Find where the given text appears and provide that cell's center as [X, Y] coordinate. 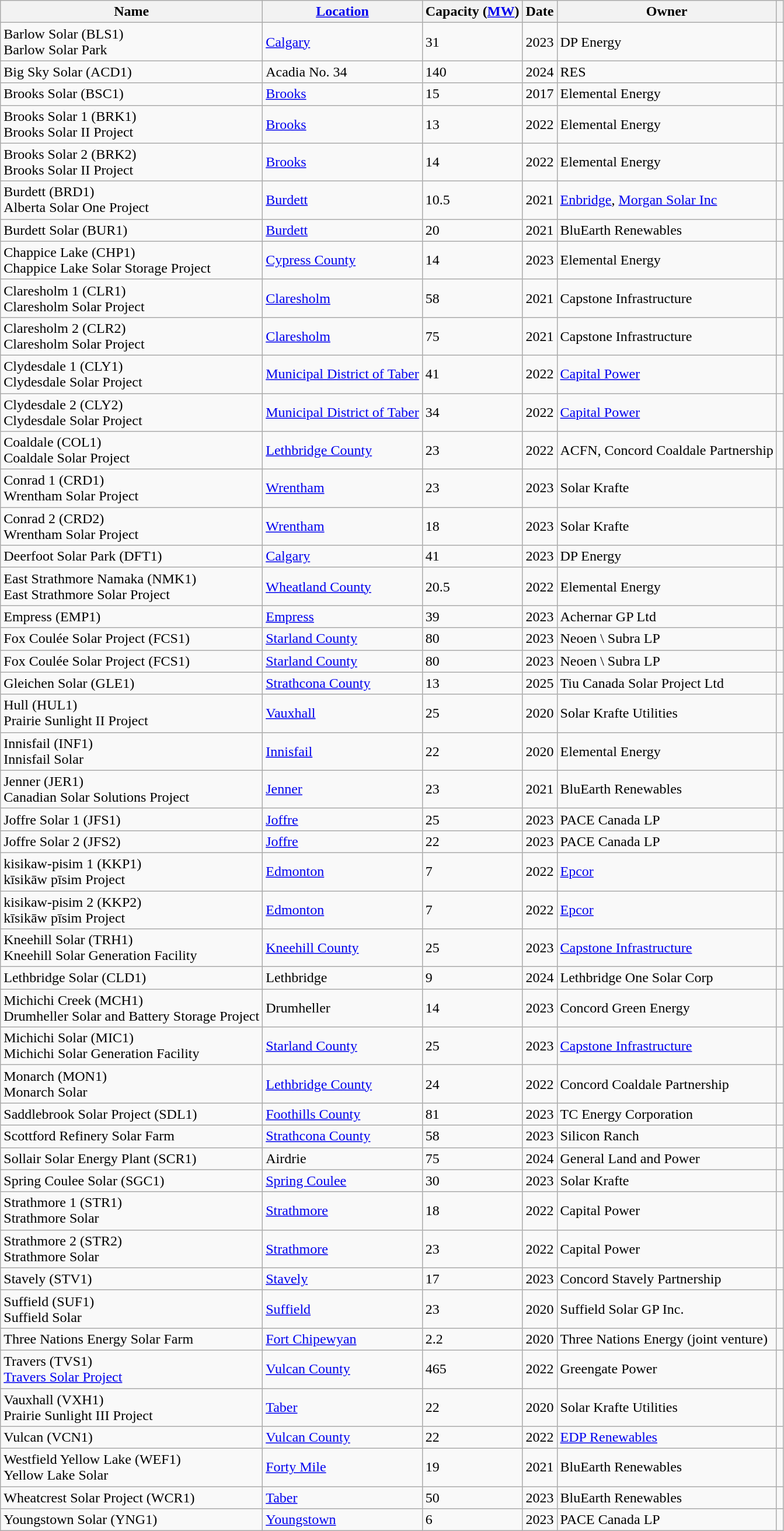
2017 [539, 94]
10.5 [472, 200]
Sollair Solar Energy Plant (SCR1) [132, 1158]
Brooks Solar (BSC1) [132, 94]
Location [343, 12]
East Strathmore Namaka (NMK1)East Strathmore Solar Project [132, 586]
Empress (EMP1) [132, 617]
Concord Stavely Partnership [667, 1279]
30 [472, 1181]
Strathmore 1 (STR1)Strathmore Solar [132, 1211]
50 [472, 1498]
Brooks Solar 2 (BRK2)Brooks Solar II Project [132, 162]
kisikaw-pisim 2 (KKP2)kīsikāw pīsim Project [132, 910]
Greengate Power [667, 1369]
Silicon Ranch [667, 1136]
Deerfoot Solar Park (DFT1) [132, 556]
39 [472, 617]
Three Nations Energy (joint venture) [667, 1339]
Michichi Solar (MIC1)Michichi Solar Generation Facility [132, 1046]
Strathmore 2 (STR2)Strathmore Solar [132, 1248]
Coaldale (COL1)Coaldale Solar Project [132, 451]
RES [667, 72]
2.2 [472, 1339]
Kneehill Solar (TRH1)Kneehill Solar Generation Facility [132, 948]
Capacity (MW) [472, 12]
17 [472, 1279]
Jenner [343, 789]
Spring Coulee [343, 1181]
6 [472, 1520]
Monarch (MON1)Monarch Solar [132, 1084]
2025 [539, 683]
Barlow Solar (BLS1)Barlow Solar Park [132, 42]
Spring Coulee Solar (SGC1) [132, 1181]
ACFN, Concord Coaldale Partnership [667, 451]
General Land and Power [667, 1158]
81 [472, 1114]
Gleichen Solar (GLE1) [132, 683]
Travers (TVS1)Travers Solar Project [132, 1369]
Scottford Refinery Solar Farm [132, 1136]
Burdett (BRD1)Alberta Solar One Project [132, 200]
Joffre Solar 1 (JFS1) [132, 819]
Wheatcrest Solar Project (WCR1) [132, 1498]
Concord Coaldale Partnership [667, 1084]
Burdett Solar (BUR1) [132, 230]
kisikaw-pisim 1 (KKP1)kīsikāw pīsim Project [132, 871]
Empress [343, 617]
465 [472, 1369]
Vauxhall [343, 714]
Hull (HUL1)Prairie Sunlight II Project [132, 714]
15 [472, 94]
31 [472, 42]
Suffield (SUF1)Suffield Solar [132, 1309]
TC Energy Corporation [667, 1114]
Concord Green Energy [667, 1008]
Vulcan (VCN1) [132, 1438]
Achernar GP Ltd [667, 617]
Lethbridge [343, 978]
Joffre Solar 2 (JFS2) [132, 841]
Jenner (JER1)Canadian Solar Solutions Project [132, 789]
Brooks Solar 1 (BRK1)Brooks Solar II Project [132, 124]
Kneehill County [343, 948]
Westfield Yellow Lake (WEF1)Yellow Lake Solar [132, 1468]
Stavely [343, 1279]
Foothills County [343, 1114]
20 [472, 230]
Youngstown Solar (YNG1) [132, 1520]
Acadia No. 34 [343, 72]
Name [132, 12]
Drumheller [343, 1008]
Cypress County [343, 260]
Stavely (STV1) [132, 1279]
Vauxhall (VXH1)Prairie Sunlight III Project [132, 1407]
9 [472, 978]
Forty Mile [343, 1468]
Fort Chipewyan [343, 1339]
20.5 [472, 586]
Lethbridge One Solar Corp [667, 978]
Claresholm 1 (CLR1)Claresholm Solar Project [132, 298]
Big Sky Solar (ACD1) [132, 72]
Claresholm 2 (CLR2)Claresholm Solar Project [132, 336]
Michichi Creek (MCH1)Drumheller Solar and Battery Storage Project [132, 1008]
Three Nations Energy Solar Farm [132, 1339]
Airdrie [343, 1158]
Enbridge, Morgan Solar Inc [667, 200]
34 [472, 412]
140 [472, 72]
Suffield [343, 1309]
Suffield Solar GP Inc. [667, 1309]
Chappice Lake (CHP1)Chappice Lake Solar Storage Project [132, 260]
Date [539, 12]
Conrad 1 (CRD1)Wrentham Solar Project [132, 488]
Lethbridge Solar (CLD1) [132, 978]
Tiu Canada Solar Project Ltd [667, 683]
24 [472, 1084]
Wheatland County [343, 586]
Conrad 2 (CRD2)Wrentham Solar Project [132, 527]
Youngstown [343, 1520]
19 [472, 1468]
Clydesdale 1 (CLY1)Clydesdale Solar Project [132, 374]
Saddlebrook Solar Project (SDL1) [132, 1114]
Innisfail [343, 751]
Innisfail (INF1)Innisfail Solar [132, 751]
Clydesdale 2 (CLY2)Clydesdale Solar Project [132, 412]
Owner [667, 12]
EDP Renewables [667, 1438]
